Capture the cell that displays the provided text and extract its (x, y) central coordinate. 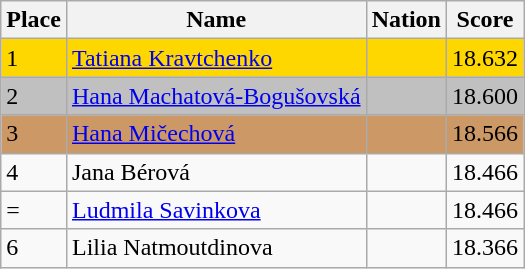
4 (34, 172)
1 (34, 58)
18.566 (486, 134)
18.632 (486, 58)
Jana Bérová (216, 172)
Name (216, 20)
Score (486, 20)
Nation (406, 20)
6 (34, 248)
Tatiana Kravtchenko (216, 58)
Hana Machatová-Bogušovská (216, 96)
= (34, 210)
3 (34, 134)
2 (34, 96)
Hana Mičechová (216, 134)
Place (34, 20)
18.366 (486, 248)
18.600 (486, 96)
Lilia Natmoutdinova (216, 248)
Ludmila Savinkova (216, 210)
